From the cell containing the given text, extract its center point as (x, y) coordinate. 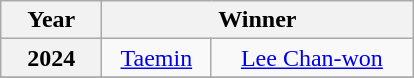
Taemin (156, 58)
Lee Chan-won (312, 58)
2024 (52, 58)
Year (52, 20)
Winner (258, 20)
